Find where the given text appears and provide that cell's center as [X, Y] coordinate. 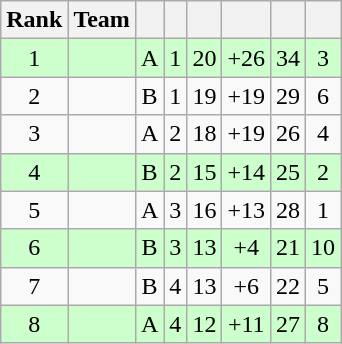
12 [204, 324]
+14 [246, 172]
Rank [34, 20]
+6 [246, 286]
Team [102, 20]
7 [34, 286]
22 [288, 286]
+26 [246, 58]
21 [288, 248]
28 [288, 210]
+13 [246, 210]
34 [288, 58]
+4 [246, 248]
+11 [246, 324]
27 [288, 324]
20 [204, 58]
16 [204, 210]
18 [204, 134]
10 [324, 248]
29 [288, 96]
19 [204, 96]
26 [288, 134]
15 [204, 172]
25 [288, 172]
